Return the [x, y] coordinate for the center point of the cell that contains the specified text.  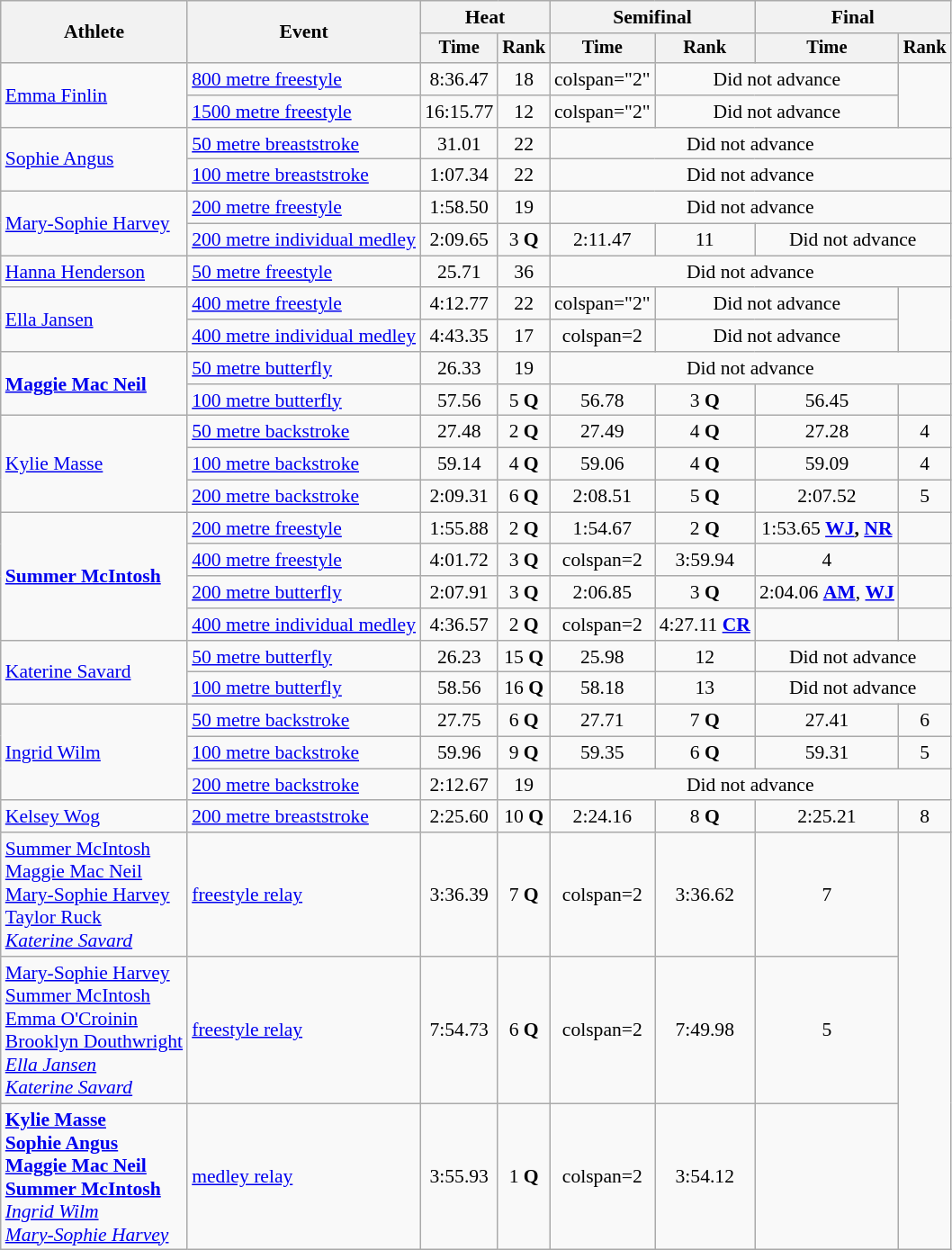
Mary-Sophie Harvey Summer McIntosh Emma O'Croinin Brooklyn DouthwrightElla JansenKaterine Savard [94, 1030]
8 [925, 817]
27.48 [459, 432]
1 Q [524, 1177]
36 [524, 272]
7 [827, 895]
3:36.39 [459, 895]
9 Q [524, 753]
2:07.52 [827, 497]
26.33 [459, 368]
1500 metre freestyle [304, 112]
Athlete [94, 32]
3:54.12 [705, 1177]
4:12.77 [459, 304]
Kelsey Wog [94, 817]
31.01 [459, 144]
Kylie MasseSophie AngusMaggie Mac NeilSummer McIntoshIngrid WilmMary-Sophie Harvey [94, 1177]
2:09.65 [459, 240]
59.14 [459, 464]
800 metre freestyle [304, 79]
6 [925, 721]
2:25.21 [827, 817]
2:04.06 AM, WJ [827, 592]
1:53.65 WJ, NR [827, 528]
Sophie Angus [94, 160]
2:06.85 [603, 592]
59.31 [827, 753]
18 [524, 79]
27.41 [827, 721]
10 Q [524, 817]
8:36.47 [459, 79]
200 metre individual medley [304, 240]
16:15.77 [459, 112]
2:12.67 [459, 785]
2:24.16 [603, 817]
1:55.88 [459, 528]
57.56 [459, 400]
3:55.93 [459, 1177]
4:01.72 [459, 561]
56.45 [827, 400]
2:08.51 [603, 497]
27.75 [459, 721]
25.71 [459, 272]
8 Q [705, 817]
50 metre freestyle [304, 272]
50 metre breaststroke [304, 144]
2:09.31 [459, 497]
medley relay [304, 1177]
Heat [485, 17]
Summer McIntosh Maggie Mac Neil Mary-Sophie Harvey Taylor RuckKaterine Savard [94, 895]
59.06 [603, 464]
Hanna Henderson [94, 272]
59.35 [603, 753]
Event [304, 32]
3:59.94 [705, 561]
16 Q [524, 688]
17 [524, 336]
2:11.47 [603, 240]
3:36.62 [705, 895]
58.18 [603, 688]
4:27.11 CR [705, 625]
59.96 [459, 753]
Katerine Savard [94, 673]
27.71 [603, 721]
15 Q [524, 657]
1:07.34 [459, 175]
Summer McIntosh [94, 576]
200 metre breaststroke [304, 817]
2:25.60 [459, 817]
200 metre butterfly [304, 592]
Emma Finlin [94, 95]
7:49.98 [705, 1030]
Final [853, 17]
1:54.67 [603, 528]
1:58.50 [459, 208]
100 metre breaststroke [304, 175]
Ingrid Wilm [94, 752]
26.23 [459, 657]
4:36.57 [459, 625]
58.56 [459, 688]
Maggie Mac Neil [94, 383]
59.09 [827, 464]
27.28 [827, 432]
13 [705, 688]
Mary-Sophie Harvey [94, 223]
4:43.35 [459, 336]
25.98 [603, 657]
56.78 [603, 400]
Kylie Masse [94, 464]
2:07.91 [459, 592]
Semifinal [652, 17]
Ella Jansen [94, 320]
11 [705, 240]
7:54.73 [459, 1030]
27.49 [603, 432]
